Determine the [X, Y] coordinate at the center of the cell enclosing the given text.  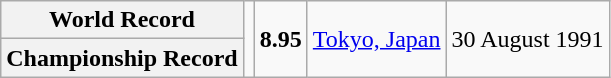
30 August 1991 [528, 39]
Tokyo, Japan [376, 39]
8.95 [280, 39]
World Record [122, 20]
Championship Record [122, 58]
